Scan for the cell matching the given text and deliver its (x, y) coordinate at center. 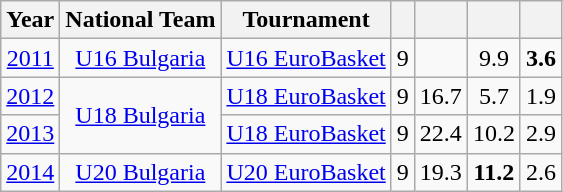
Year (30, 20)
1.9 (540, 96)
3.6 (540, 58)
10.2 (494, 134)
2.6 (540, 172)
U20 EuroBasket (306, 172)
U16 Bulgaria (140, 58)
U20 Bulgaria (140, 172)
U18 Bulgaria (140, 115)
2011 (30, 58)
National Team (140, 20)
U16 EuroBasket (306, 58)
2.9 (540, 134)
16.7 (440, 96)
Tournament (306, 20)
2013 (30, 134)
5.7 (494, 96)
19.3 (440, 172)
22.4 (440, 134)
11.2 (494, 172)
2014 (30, 172)
2012 (30, 96)
9.9 (494, 58)
